From the cell containing the given text, extract its center point as (X, Y) coordinate. 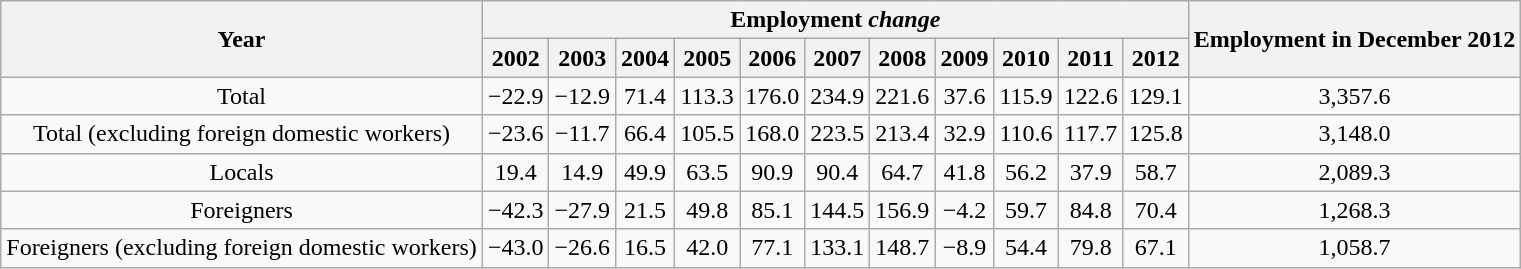
−43.0 (516, 248)
−42.3 (516, 210)
84.8 (1090, 210)
221.6 (902, 96)
64.7 (902, 172)
2012 (1156, 58)
−27.9 (582, 210)
1,268.3 (1354, 210)
−23.6 (516, 134)
63.5 (708, 172)
54.4 (1026, 248)
105.5 (708, 134)
42.0 (708, 248)
Total (excluding foreign domestic workers) (242, 134)
59.7 (1026, 210)
Total (242, 96)
2010 (1026, 58)
66.4 (646, 134)
−12.9 (582, 96)
2007 (838, 58)
3,148.0 (1354, 134)
21.5 (646, 210)
113.3 (708, 96)
2003 (582, 58)
90.9 (772, 172)
90.4 (838, 172)
58.7 (1156, 172)
41.8 (964, 172)
70.4 (1156, 210)
2011 (1090, 58)
115.9 (1026, 96)
16.5 (646, 248)
Employment in December 2012 (1354, 39)
2002 (516, 58)
133.1 (838, 248)
−8.9 (964, 248)
148.7 (902, 248)
125.8 (1156, 134)
3,357.6 (1354, 96)
Year (242, 39)
−26.6 (582, 248)
49.9 (646, 172)
14.9 (582, 172)
2005 (708, 58)
223.5 (838, 134)
37.6 (964, 96)
71.4 (646, 96)
−4.2 (964, 210)
2004 (646, 58)
Locals (242, 172)
56.2 (1026, 172)
37.9 (1090, 172)
49.8 (708, 210)
168.0 (772, 134)
156.9 (902, 210)
122.6 (1090, 96)
67.1 (1156, 248)
117.7 (1090, 134)
19.4 (516, 172)
32.9 (964, 134)
176.0 (772, 96)
2009 (964, 58)
1,058.7 (1354, 248)
213.4 (902, 134)
2006 (772, 58)
79.8 (1090, 248)
129.1 (1156, 96)
77.1 (772, 248)
Foreigners (242, 210)
85.1 (772, 210)
Employment change (835, 20)
110.6 (1026, 134)
2,089.3 (1354, 172)
144.5 (838, 210)
−11.7 (582, 134)
2008 (902, 58)
234.9 (838, 96)
−22.9 (516, 96)
Foreigners (excluding foreign domestic workers) (242, 248)
